Pinpoint the cell where the given text exists, returning its (X, Y) midpoint coordinate. 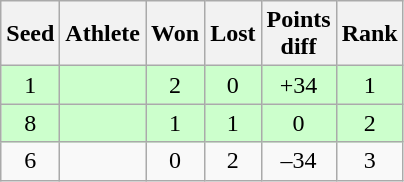
Rank (370, 34)
6 (30, 161)
Lost (233, 34)
Pointsdiff (298, 34)
+34 (298, 85)
Won (176, 34)
Seed (30, 34)
Athlete (103, 34)
8 (30, 123)
–34 (298, 161)
3 (370, 161)
